For the text-containing cell, return its midpoint in [x, y] coordinate format. 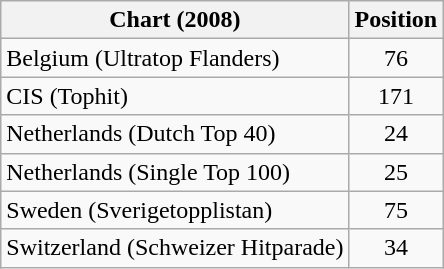
Chart (2008) [175, 20]
171 [396, 96]
25 [396, 172]
CIS (Tophit) [175, 96]
Switzerland (Schweizer Hitparade) [175, 248]
75 [396, 210]
Position [396, 20]
24 [396, 134]
Netherlands (Single Top 100) [175, 172]
76 [396, 58]
34 [396, 248]
Belgium (Ultratop Flanders) [175, 58]
Netherlands (Dutch Top 40) [175, 134]
Sweden (Sverigetopplistan) [175, 210]
